Find where the given text appears and provide that cell's center as [x, y] coordinate. 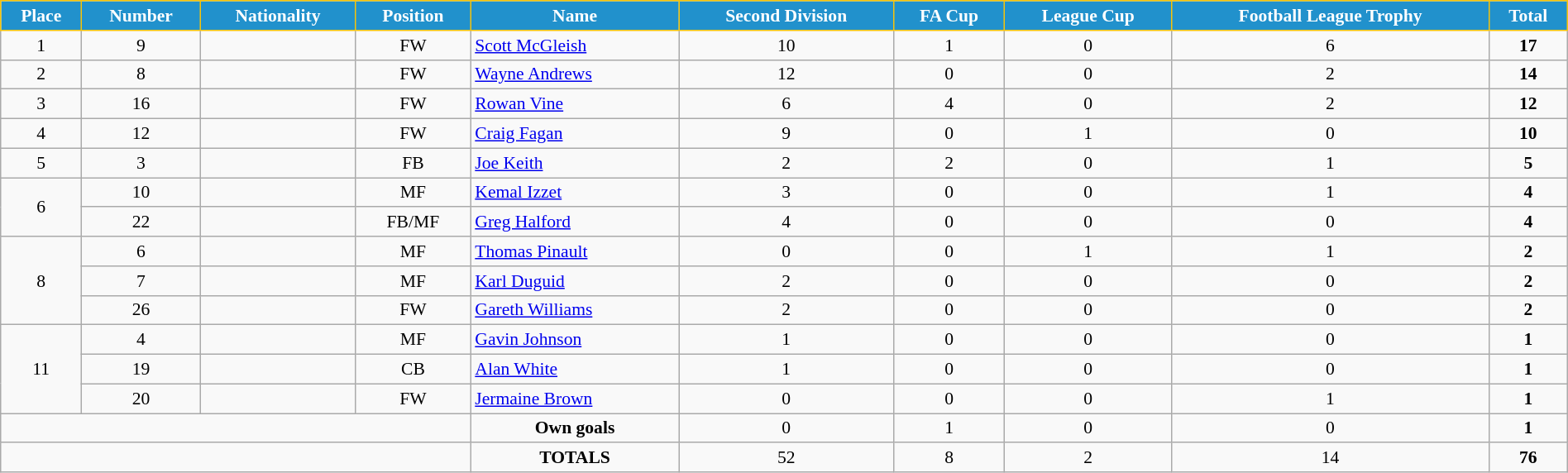
Kemal Izzet [575, 193]
FA Cup [949, 16]
Joe Keith [575, 163]
17 [1528, 45]
16 [141, 104]
26 [141, 310]
Total [1528, 16]
CB [414, 370]
Thomas Pinault [575, 251]
Wayne Andrews [575, 74]
Gavin Johnson [575, 340]
Place [41, 16]
Rowan Vine [575, 104]
Gareth Williams [575, 310]
Position [414, 16]
TOTALS [575, 458]
76 [1528, 458]
52 [786, 458]
Karl Duguid [575, 281]
19 [141, 370]
Nationality [278, 16]
Alan White [575, 370]
Second Division [786, 16]
11 [41, 369]
FB [414, 163]
Scott McGleish [575, 45]
Number [141, 16]
Name [575, 16]
Football League Trophy [1331, 16]
Craig Fagan [575, 134]
FB/MF [414, 222]
7 [141, 281]
Greg Halford [575, 222]
League Cup [1088, 16]
22 [141, 222]
Jermaine Brown [575, 399]
Own goals [575, 428]
20 [141, 399]
